Scan for the cell matching the given text and deliver its [X, Y] coordinate at center. 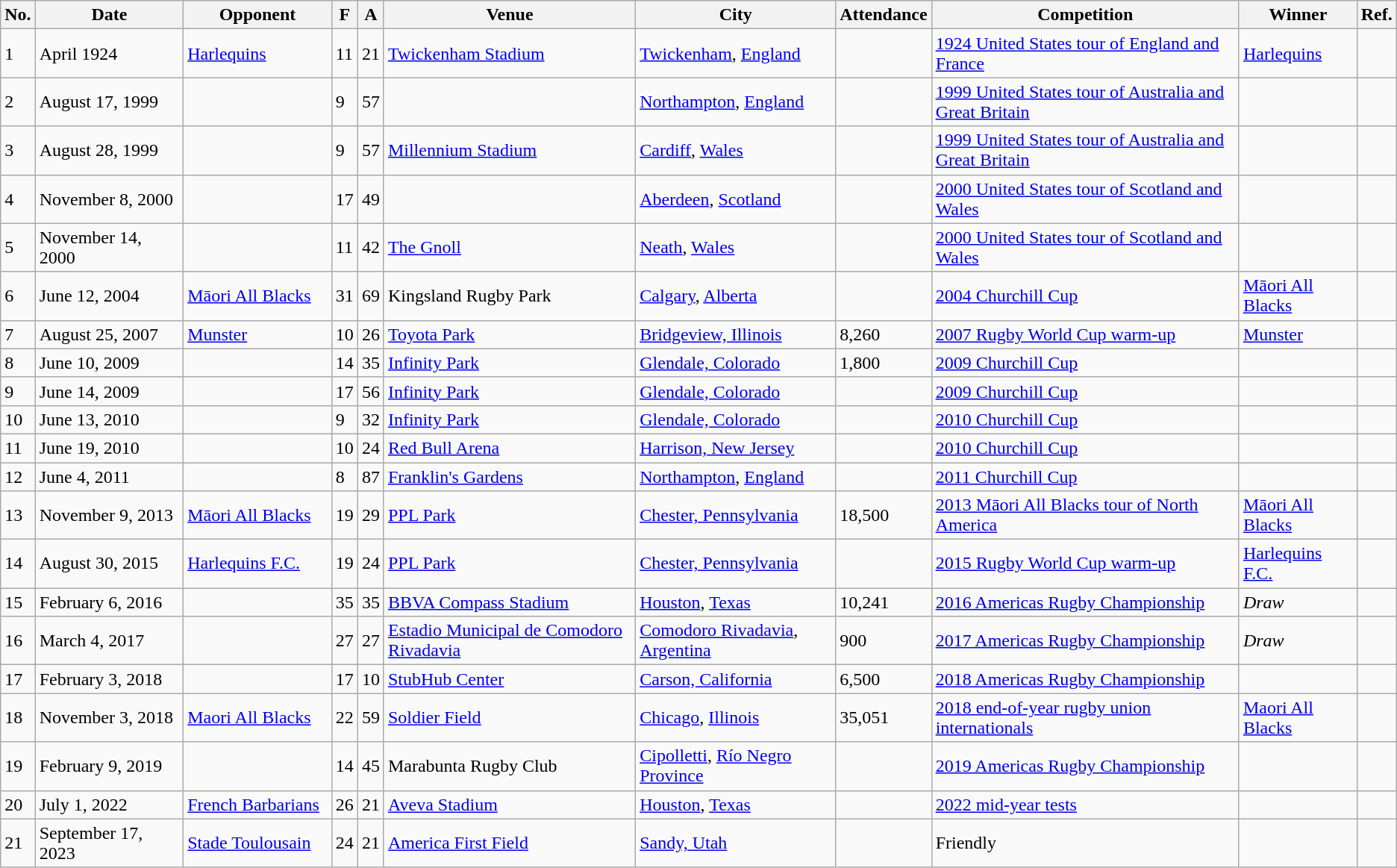
Chicago, Illinois [736, 718]
November 3, 2018 [109, 718]
2017 Americas Rugby Championship [1085, 640]
8,260 [884, 334]
November 8, 2000 [109, 199]
August 25, 2007 [109, 334]
February 3, 2018 [109, 679]
Calgary, Alberta [736, 296]
July 1, 2022 [109, 805]
Marabunta Rugby Club [509, 766]
Carson, California [736, 679]
French Barbarians [258, 805]
Comodoro Rivadavia, Argentina [736, 640]
Stade Toulousain [258, 843]
2004 Churchill Cup [1085, 296]
June 19, 2010 [109, 448]
29 [370, 515]
3 [18, 151]
31 [345, 296]
March 4, 2017 [109, 640]
Red Bull Arena [509, 448]
Date [109, 15]
1924 United States tour of England and France [1085, 54]
Cipolletti, Río Negro Province [736, 766]
15 [18, 602]
32 [370, 419]
Neath, Wales [736, 248]
August 17, 1999 [109, 102]
16 [18, 640]
Aveva Stadium [509, 805]
April 1924 [109, 54]
10,241 [884, 602]
45 [370, 766]
Opponent [258, 15]
35,051 [884, 718]
The Gnoll [509, 248]
Kingsland Rugby Park [509, 296]
City [736, 15]
6 [18, 296]
February 6, 2016 [109, 602]
Competition [1085, 15]
Estadio Municipal de Comodoro Rivadavia [509, 640]
56 [370, 391]
Winner [1298, 15]
1 [18, 54]
2016 Americas Rugby Championship [1085, 602]
June 10, 2009 [109, 363]
BBVA Compass Stadium [509, 602]
June 14, 2009 [109, 391]
No. [18, 15]
49 [370, 199]
A [370, 15]
900 [884, 640]
StubHub Center [509, 679]
Sandy, Utah [736, 843]
Ref. [1376, 15]
2019 Americas Rugby Championship [1085, 766]
2 [18, 102]
Toyota Park [509, 334]
August 30, 2015 [109, 564]
69 [370, 296]
November 14, 2000 [109, 248]
America First Field [509, 843]
Attendance [884, 15]
2013 Māori All Blacks tour of North America [1085, 515]
Bridgeview, Illinois [736, 334]
13 [18, 515]
F [345, 15]
42 [370, 248]
59 [370, 718]
2018 Americas Rugby Championship [1085, 679]
August 28, 1999 [109, 151]
5 [18, 248]
Venue [509, 15]
Aberdeen, Scotland [736, 199]
Twickenham Stadium [509, 54]
Twickenham, England [736, 54]
June 12, 2004 [109, 296]
Franklin's Gardens [509, 477]
18,500 [884, 515]
June 4, 2011 [109, 477]
Soldier Field [509, 718]
Harrison, New Jersey [736, 448]
September 17, 2023 [109, 843]
Cardiff, Wales [736, 151]
20 [18, 805]
4 [18, 199]
Friendly [1085, 843]
2011 Churchill Cup [1085, 477]
12 [18, 477]
7 [18, 334]
2018 end-of-year rugby union internationals [1085, 718]
2015 Rugby World Cup warm-up [1085, 564]
87 [370, 477]
18 [18, 718]
June 13, 2010 [109, 419]
Millennium Stadium [509, 151]
6,500 [884, 679]
22 [345, 718]
2007 Rugby World Cup warm-up [1085, 334]
February 9, 2019 [109, 766]
1,800 [884, 363]
2022 mid-year tests [1085, 805]
November 9, 2013 [109, 515]
